Search for the cell housing the specified text and yield its (X, Y) center coordinate. 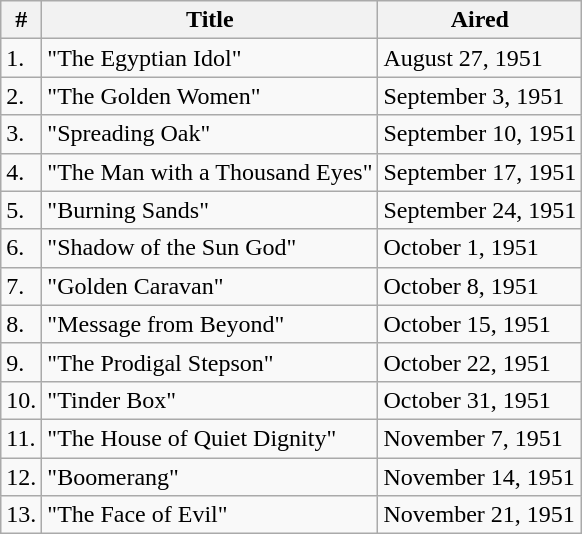
November 7, 1951 (480, 438)
"Tinder Box" (210, 400)
6. (22, 248)
October 31, 1951 (480, 400)
"The Prodigal Stepson" (210, 362)
# (22, 20)
9. (22, 362)
3. (22, 134)
October 15, 1951 (480, 324)
1. (22, 58)
November 14, 1951 (480, 477)
August 27, 1951 (480, 58)
2. (22, 96)
"Message from Beyond" (210, 324)
"The Golden Women" (210, 96)
"The Egyptian Idol" (210, 58)
7. (22, 286)
October 22, 1951 (480, 362)
8. (22, 324)
"Golden Caravan" (210, 286)
September 10, 1951 (480, 134)
Title (210, 20)
November 21, 1951 (480, 515)
5. (22, 210)
September 17, 1951 (480, 172)
September 24, 1951 (480, 210)
October 1, 1951 (480, 248)
4. (22, 172)
"The Face of Evil" (210, 515)
13. (22, 515)
"Boomerang" (210, 477)
12. (22, 477)
"Burning Sands" (210, 210)
10. (22, 400)
October 8, 1951 (480, 286)
"The Man with a Thousand Eyes" (210, 172)
"Spreading Oak" (210, 134)
"The House of Quiet Dignity" (210, 438)
"Shadow of the Sun God" (210, 248)
11. (22, 438)
September 3, 1951 (480, 96)
Aired (480, 20)
